Return the [x, y] coordinate for the center point of the cell that contains the specified text.  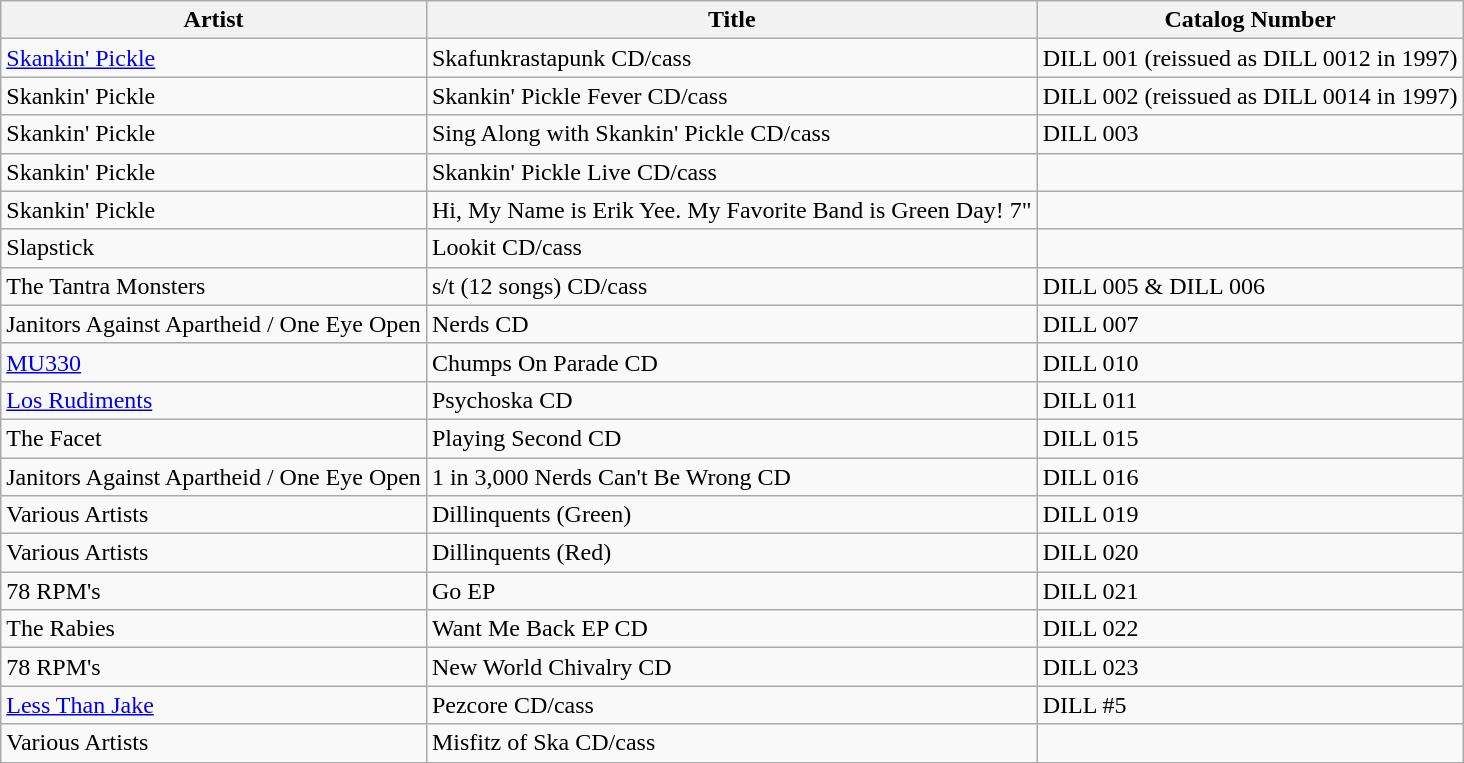
Misfitz of Ska CD/cass [732, 743]
DILL 011 [1250, 400]
Los Rudiments [214, 400]
Pezcore CD/cass [732, 705]
Title [732, 20]
DILL 001 (reissued as DILL 0012 in 1997) [1250, 58]
Want Me Back EP CD [732, 629]
Playing Second CD [732, 438]
s/t (12 songs) CD/cass [732, 286]
Dillinquents (Red) [732, 553]
DILL #5 [1250, 705]
Hi, My Name is Erik Yee. My Favorite Band is Green Day! 7" [732, 210]
The Facet [214, 438]
Dillinquents (Green) [732, 515]
MU330 [214, 362]
DILL 005 & DILL 006 [1250, 286]
Slapstick [214, 248]
DILL 023 [1250, 667]
DILL 015 [1250, 438]
DILL 020 [1250, 553]
Less Than Jake [214, 705]
DILL 010 [1250, 362]
DILL 021 [1250, 591]
DILL 016 [1250, 477]
Psychoska CD [732, 400]
1 in 3,000 Nerds Can't Be Wrong CD [732, 477]
DILL 022 [1250, 629]
DILL 002 (reissued as DILL 0014 in 1997) [1250, 96]
Skafunkrastapunk CD/cass [732, 58]
Nerds CD [732, 324]
Lookit CD/cass [732, 248]
Sing Along with Skankin' Pickle CD/cass [732, 134]
DILL 003 [1250, 134]
The Tantra Monsters [214, 286]
Catalog Number [1250, 20]
The Rabies [214, 629]
DILL 007 [1250, 324]
DILL 019 [1250, 515]
Chumps On Parade CD [732, 362]
Artist [214, 20]
Skankin' Pickle Live CD/cass [732, 172]
Skankin' Pickle Fever CD/cass [732, 96]
Go EP [732, 591]
New World Chivalry CD [732, 667]
